Detect which cell encompasses the target text, then output its [x, y] center coordinate. 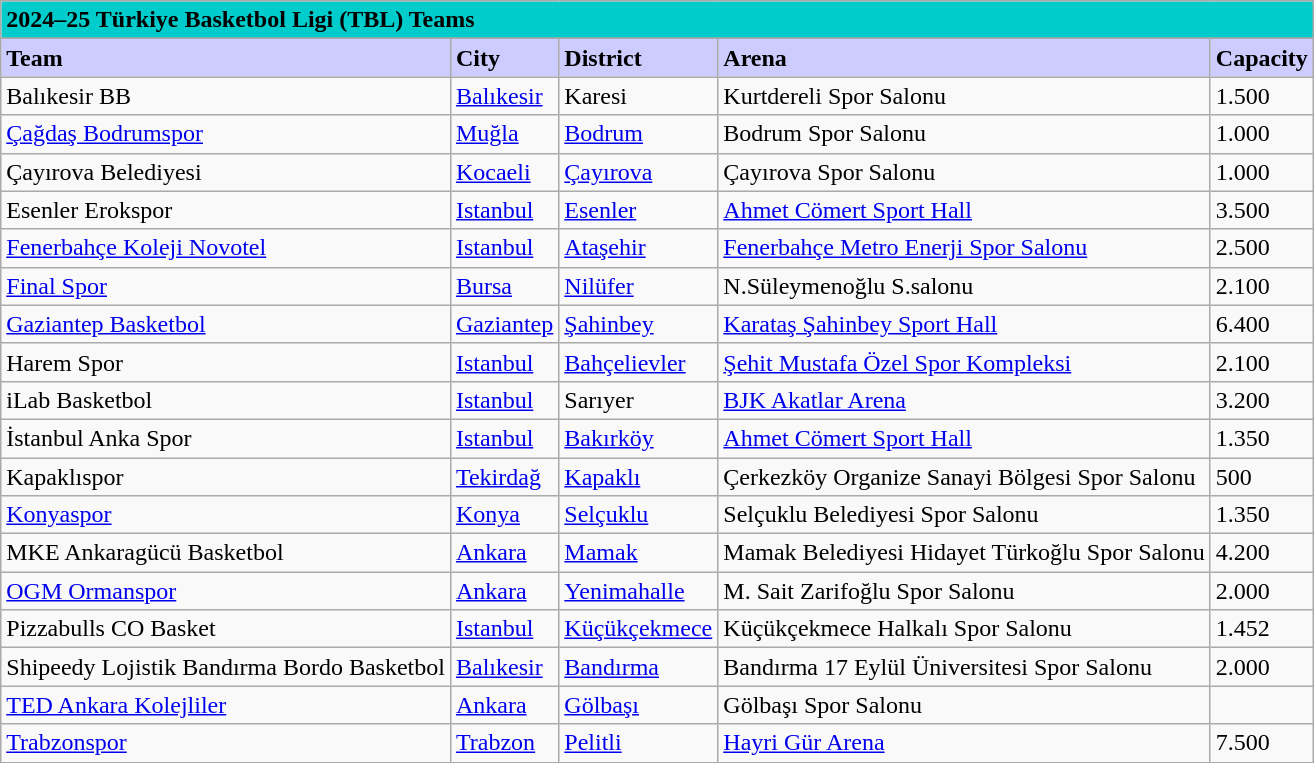
Mamak Belediyesi Hidayet Türkoğlu Spor Salonu [964, 553]
500 [1262, 477]
Bursa [504, 286]
İstanbul Anka Spor [226, 438]
Çayırova Spor Salonu [964, 172]
Şahinbey [638, 324]
Fenerbahçe Metro Enerji Spor Salonu [964, 248]
Sarıyer [638, 400]
MKE Ankaragücü Basketbol [226, 553]
Çayırova [638, 172]
Bahçelievler [638, 362]
Selçuklu Belediyesi Spor Salonu [964, 515]
Karataş Şahinbey Sport Hall [964, 324]
Gaziantep [504, 324]
Harem Spor [226, 362]
6.400 [1262, 324]
Final Spor [226, 286]
Esenler [638, 210]
M. Sait Zarifoğlu Spor Salonu [964, 591]
Çayırova Belediyesi [226, 172]
Shipeedy Lojistik Bandırma Bordo Basketbol [226, 667]
Nilüfer [638, 286]
City [504, 58]
Bandırma 17 Eylül Üniversitesi Spor Salonu [964, 667]
Ataşehir [638, 248]
1.452 [1262, 629]
Gölbaşı [638, 705]
7.500 [1262, 743]
Pizzabulls CO Basket [226, 629]
Trabzon [504, 743]
Kapaklı [638, 477]
Gölbaşı Spor Salonu [964, 705]
District [638, 58]
Kurtdereli Spor Salonu [964, 96]
iLab Basketbol [226, 400]
2.500 [1262, 248]
Küçükçekmece [638, 629]
Bodrum [638, 134]
OGM Ormanspor [226, 591]
Çağdaş Bodrumspor [226, 134]
Mamak [638, 553]
Capacity [1262, 58]
Kocaeli [504, 172]
1.500 [1262, 96]
Yenimahalle [638, 591]
Şehit Mustafa Özel Spor Kompleksi [964, 362]
Bodrum Spor Salonu [964, 134]
Karesi [638, 96]
Fenerbahçe Koleji Novotel [226, 248]
Trabzonspor [226, 743]
3.500 [1262, 210]
2024–25 Türkiye Basketbol Ligi (TBL) Teams [658, 20]
Bandırma [638, 667]
Hayri Gür Arena [964, 743]
Bakırköy [638, 438]
Selçuklu [638, 515]
Gaziantep Basketbol [226, 324]
Team [226, 58]
Çerkezköy Organize Sanayi Bölgesi Spor Salonu [964, 477]
4.200 [1262, 553]
Konya [504, 515]
Muğla [504, 134]
TED Ankara Kolejliler [226, 705]
BJK Akatlar Arena [964, 400]
Arena [964, 58]
Balıkesir BB [226, 96]
Kapaklıspor [226, 477]
Esenler Erokspor [226, 210]
Pelitli [638, 743]
N.Süleymenoğlu S.salonu [964, 286]
Konyaspor [226, 515]
Tekirdağ [504, 477]
3.200 [1262, 400]
Küçükçekmece Halkalı Spor Salonu [964, 629]
